Extract the (x, y) coordinate from the center of the cell holding the provided text.  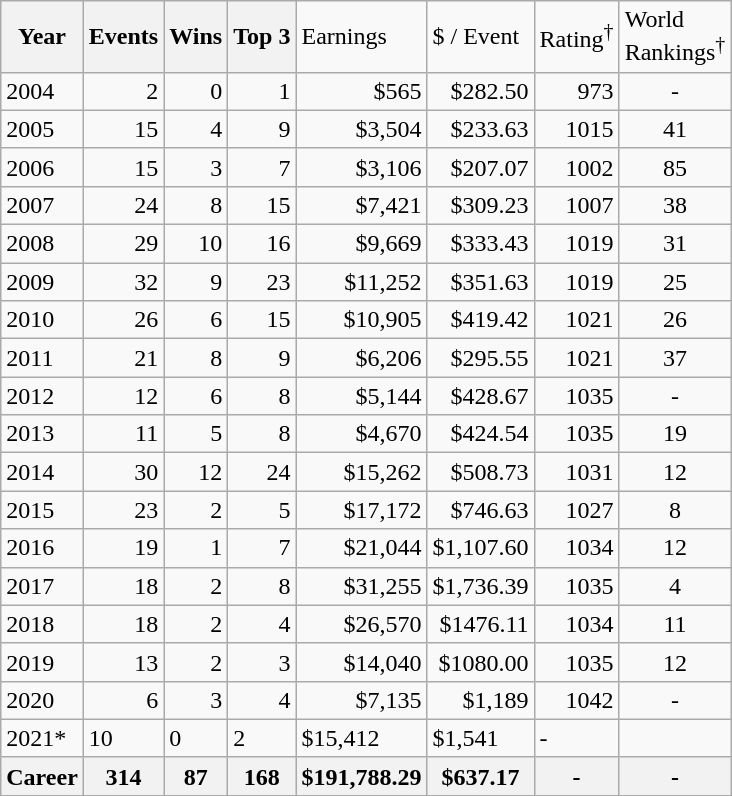
$3,504 (362, 129)
2016 (42, 548)
$565 (362, 91)
1015 (576, 129)
WorldRankings† (675, 37)
29 (123, 244)
37 (675, 358)
1007 (576, 205)
$1,736.39 (480, 586)
30 (123, 472)
$309.23 (480, 205)
32 (123, 282)
$295.55 (480, 358)
13 (123, 662)
$746.63 (480, 510)
2021* (42, 738)
2004 (42, 91)
1031 (576, 472)
$5,144 (362, 396)
$351.63 (480, 282)
16 (262, 244)
$508.73 (480, 472)
$333.43 (480, 244)
$9,669 (362, 244)
$637.17 (480, 776)
1042 (576, 700)
$10,905 (362, 320)
31 (675, 244)
$428.67 (480, 396)
$14,040 (362, 662)
168 (262, 776)
314 (123, 776)
Top 3 (262, 37)
$6,206 (362, 358)
973 (576, 91)
2012 (42, 396)
Earnings (362, 37)
2010 (42, 320)
$21,044 (362, 548)
$1,189 (480, 700)
Events (123, 37)
2011 (42, 358)
2018 (42, 624)
38 (675, 205)
$424.54 (480, 434)
$3,106 (362, 167)
2007 (42, 205)
25 (675, 282)
Rating† (576, 37)
Career (42, 776)
2019 (42, 662)
2005 (42, 129)
$ / Event (480, 37)
$15,262 (362, 472)
2017 (42, 586)
2009 (42, 282)
$7,421 (362, 205)
$1476.11 (480, 624)
$191,788.29 (362, 776)
2006 (42, 167)
$17,172 (362, 510)
1027 (576, 510)
41 (675, 129)
$207.07 (480, 167)
2020 (42, 700)
$7,135 (362, 700)
1002 (576, 167)
$1,107.60 (480, 548)
85 (675, 167)
$15,412 (362, 738)
21 (123, 358)
2014 (42, 472)
87 (196, 776)
Wins (196, 37)
$4,670 (362, 434)
Year (42, 37)
$282.50 (480, 91)
$1,541 (480, 738)
$26,570 (362, 624)
2015 (42, 510)
2013 (42, 434)
$419.42 (480, 320)
$11,252 (362, 282)
$1080.00 (480, 662)
$233.63 (480, 129)
2008 (42, 244)
$31,255 (362, 586)
